Return the [X, Y] coordinate for the center point of the cell that contains the specified text.  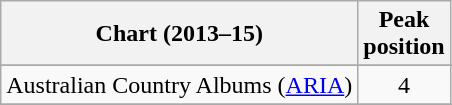
Australian Country Albums (ARIA) [180, 85]
Peakposition [404, 34]
Chart (2013–15) [180, 34]
4 [404, 85]
